From the cell containing the given text, extract its center point as [X, Y] coordinate. 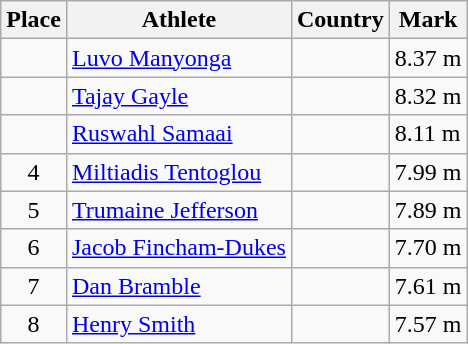
Trumaine Jefferson [178, 210]
7.89 m [428, 210]
Jacob Fincham-Dukes [178, 248]
8.32 m [428, 96]
Henry Smith [178, 324]
Ruswahl Samaai [178, 134]
8.37 m [428, 58]
4 [34, 172]
5 [34, 210]
Dan Bramble [178, 286]
Luvo Manyonga [178, 58]
7.57 m [428, 324]
8 [34, 324]
6 [34, 248]
Country [340, 20]
Miltiadis Tentoglou [178, 172]
7.99 m [428, 172]
7 [34, 286]
8.11 m [428, 134]
7.70 m [428, 248]
Place [34, 20]
7.61 m [428, 286]
Athlete [178, 20]
Tajay Gayle [178, 96]
Mark [428, 20]
